Return the [X, Y] coordinate for the center point of the cell that contains the specified text.  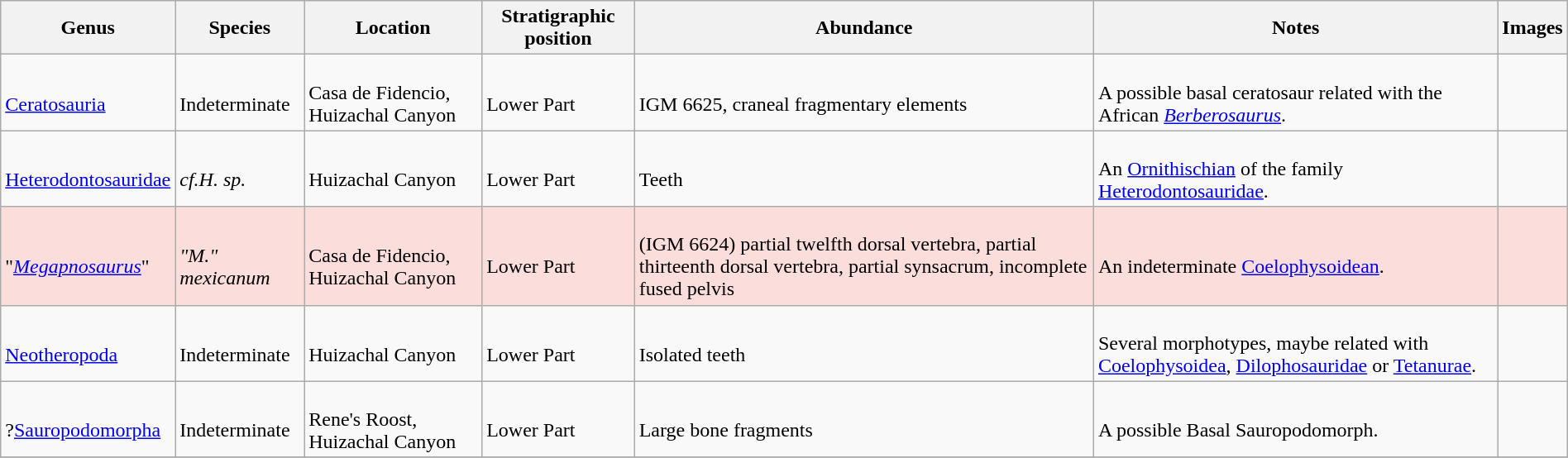
Stratigraphic position [558, 28]
"Megapnosaurus" [88, 256]
Abundance [863, 28]
Large bone fragments [863, 419]
Isolated teeth [863, 343]
An indeterminate Coelophysoidean. [1295, 256]
Ceratosauria [88, 93]
Heterodontosauridae [88, 169]
Rene's Roost, Huizachal Canyon [394, 419]
Location [394, 28]
Species [240, 28]
Notes [1295, 28]
?Sauropodomorpha [88, 419]
Neotheropoda [88, 343]
A possible basal ceratosaur related with the African Berberosaurus. [1295, 93]
cf.H. sp. [240, 169]
(IGM 6624) partial twelfth dorsal vertebra, partial thirteenth dorsal vertebra, partial synsacrum, incomplete fused pelvis [863, 256]
Several morphotypes, maybe related with Coelophysoidea, Dilophosauridae or Tetanurae. [1295, 343]
IGM 6625, craneal fragmentary elements [863, 93]
Images [1532, 28]
An Ornithischian of the family Heterodontosauridae. [1295, 169]
A possible Basal Sauropodomorph. [1295, 419]
Genus [88, 28]
Teeth [863, 169]
"M." mexicanum [240, 256]
